Return the (X, Y) coordinate for the center point of the cell that contains the specified text.  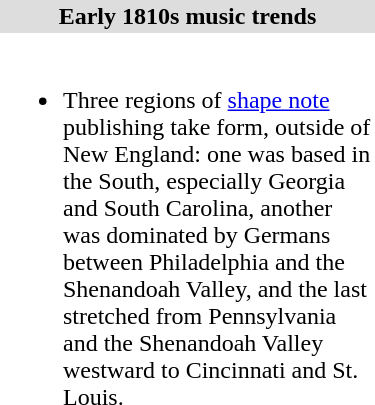
Early 1810s music trends (188, 16)
